Determine the (X, Y) coordinate at the center of the cell enclosing the given text.  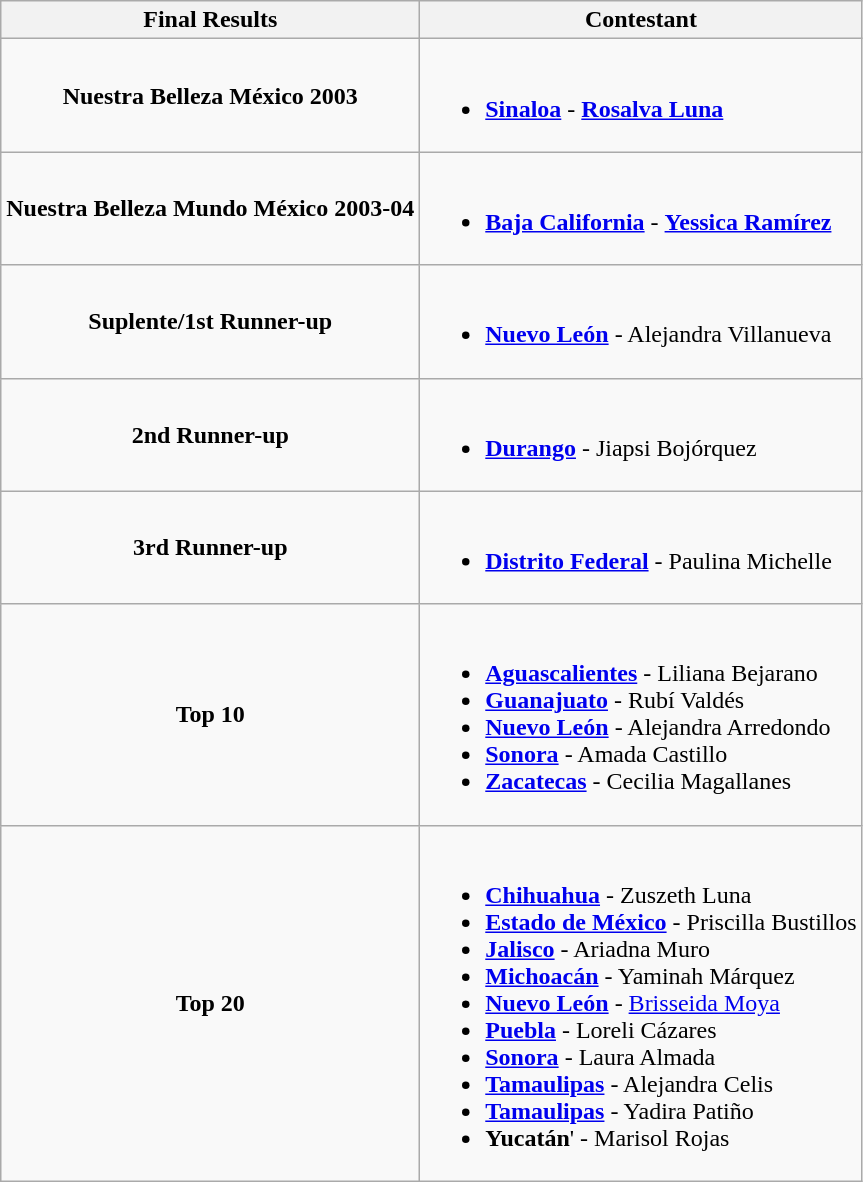
Nuevo León - Alejandra Villanueva (641, 322)
Sinaloa - Rosalva Luna (641, 96)
3rd Runner-up (210, 548)
Nuestra Belleza México 2003 (210, 96)
Durango - Jiapsi Bojórquez (641, 434)
Top 10 (210, 714)
Contestant (641, 20)
Aguascalientes - Liliana Bejarano Guanajuato - Rubí Valdés Nuevo León - Alejandra Arredondo Sonora - Amada Castillo Zacatecas - Cecilia Magallanes (641, 714)
Baja California - Yessica Ramírez (641, 208)
Top 20 (210, 1003)
2nd Runner-up (210, 434)
Final Results (210, 20)
Nuestra Belleza Mundo México 2003-04 (210, 208)
Distrito Federal - Paulina Michelle (641, 548)
Suplente/1st Runner-up (210, 322)
